Output the (X, Y) coordinate of the center of the cell containing the given text.  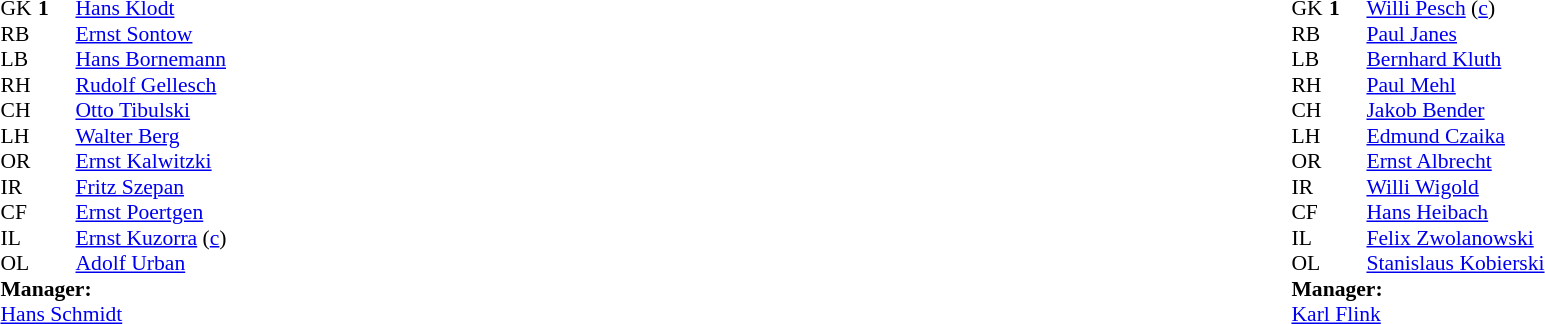
Fritz Szepan (152, 187)
Otto Tibulski (152, 111)
Ernst Albrecht (1455, 161)
Ernst Sontow (152, 34)
Ernst Kalwitzki (152, 161)
Ernst Poertgen (152, 213)
Paul Mehl (1455, 85)
Edmund Czaika (1455, 136)
Jakob Bender (1455, 111)
Paul Janes (1455, 34)
Felix Zwolanowski (1455, 238)
Adolf Urban (152, 263)
Walter Berg (152, 136)
Hans Heibach (1455, 213)
Hans Bornemann (152, 59)
Rudolf Gellesch (152, 85)
Bernhard Kluth (1455, 59)
Stanislaus Kobierski (1455, 263)
Willi Wigold (1455, 187)
Ernst Kuzorra (c) (152, 238)
